Search for the cell housing the specified text and yield its [x, y] center coordinate. 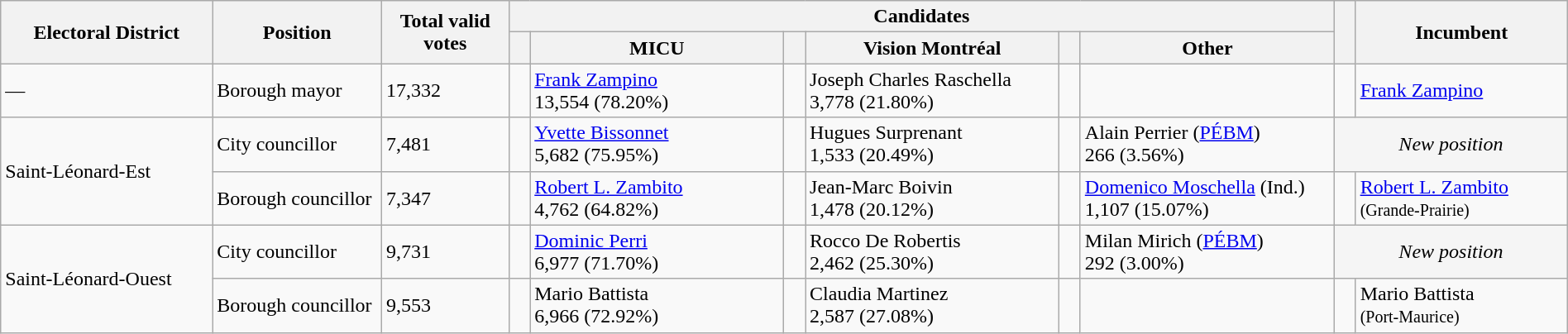
Incumbent [1461, 32]
9,553 [446, 306]
7,347 [446, 198]
— [107, 91]
Robert L. Zambito(Grande-Prairie) [1461, 198]
Saint-Léonard-Est [107, 171]
Rocco De Robertis2,462 (25.30%) [933, 251]
Borough mayor [298, 91]
Saint-Léonard-Ouest [107, 279]
Other [1207, 48]
Milan Mirich (PÉBM)292 (3.00%) [1207, 251]
Frank Zampino [1461, 91]
Hugues Surprenant1,533 (20.49%) [933, 144]
Alain Perrier (PÉBM)266 (3.56%) [1207, 144]
Mario Battista6,966 (72.92%) [657, 306]
Frank Zampino13,554 (78.20%) [657, 91]
9,731 [446, 251]
Vision Montréal [933, 48]
Domenico Moschella (Ind.)1,107 (15.07%) [1207, 198]
Electoral District [107, 32]
Jean-Marc Boivin1,478 (20.12%) [933, 198]
17,332 [446, 91]
MICU [657, 48]
Position [298, 32]
7,481 [446, 144]
Total valid votes [446, 32]
Joseph Charles Raschella3,778 (21.80%) [933, 91]
Claudia Martinez2,587 (27.08%) [933, 306]
Dominic Perri6,977 (71.70%) [657, 251]
Yvette Bissonnet5,682 (75.95%) [657, 144]
Robert L. Zambito4,762 (64.82%) [657, 198]
Mario Battista(Port-Maurice) [1461, 306]
Candidates [921, 17]
